Locate the cell with the specified text and output its (X, Y) center coordinate. 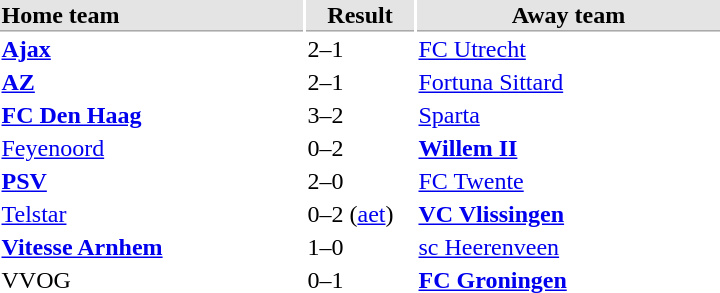
AZ (152, 83)
FC Utrecht (568, 49)
0–2 (360, 149)
Vitesse Arnhem (152, 247)
VC Vlissingen (568, 215)
PSV (152, 181)
0–2 (aet) (360, 215)
sc Heerenveen (568, 247)
Telstar (152, 215)
1–0 (360, 247)
Fortuna Sittard (568, 83)
2–0 (360, 181)
Feyenoord (152, 149)
Result (360, 16)
Willem II (568, 149)
Ajax (152, 49)
FC Twente (568, 181)
FC Den Haag (152, 115)
Sparta (568, 115)
Home team (152, 16)
3–2 (360, 115)
Away team (568, 16)
